Return the [x, y] coordinate for the center point of the cell that contains the specified text.  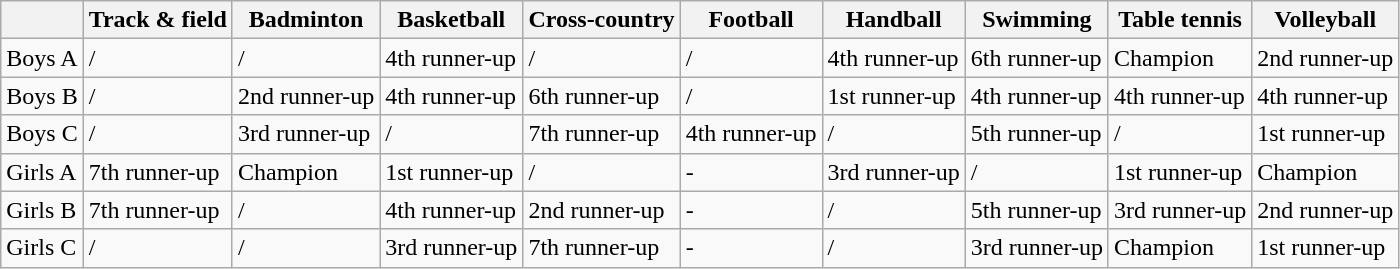
Volleyball [1326, 20]
Girls A [42, 172]
Girls B [42, 210]
Football [751, 20]
Basketball [452, 20]
Cross-country [602, 20]
Swimming [1036, 20]
Boys A [42, 58]
Table tennis [1180, 20]
Girls C [42, 248]
Boys C [42, 134]
Badminton [306, 20]
Track & field [158, 20]
Boys B [42, 96]
Handball [894, 20]
